Capture the cell that displays the provided text and extract its (x, y) central coordinate. 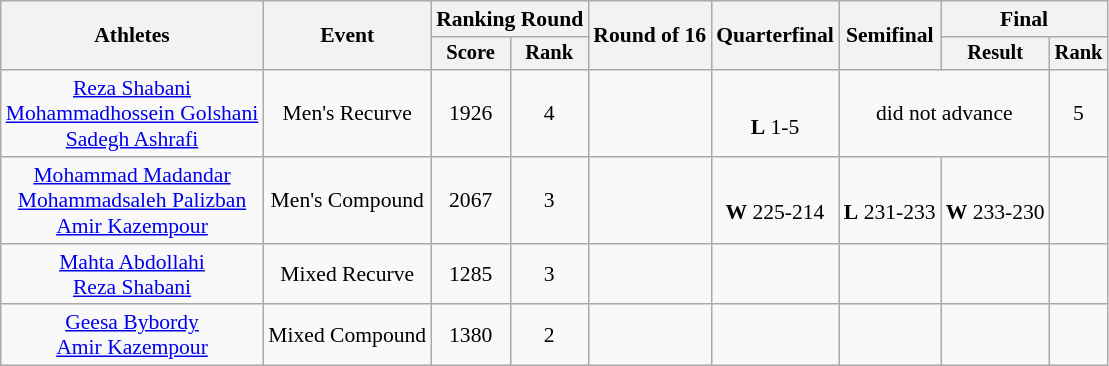
Geesa BybordyAmir Kazempour (132, 336)
Mixed Recurve (347, 274)
1285 (470, 274)
W 225-214 (775, 200)
2067 (470, 200)
Quarterfinal (775, 36)
1380 (470, 336)
did not advance (944, 114)
Athletes (132, 36)
5 (1079, 114)
Result (996, 54)
Final (1024, 19)
1926 (470, 114)
Mohammad MadandarMohammadsaleh PalizbanAmir Kazempour (132, 200)
Event (347, 36)
4 (549, 114)
L 231-233 (890, 200)
Men's Recurve (347, 114)
Mixed Compound (347, 336)
W 233-230 (996, 200)
2 (549, 336)
Semifinal (890, 36)
Reza ShabaniMohammadhossein GolshaniSadegh Ashrafi (132, 114)
L 1-5 (775, 114)
Score (470, 54)
Ranking Round (510, 19)
Mahta AbdollahiReza Shabani (132, 274)
Men's Compound (347, 200)
Round of 16 (650, 36)
